Return (X, Y) of the center of cell containing provided text 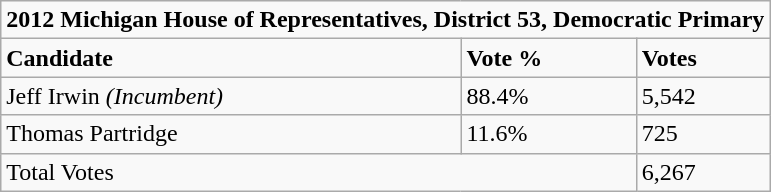
5,542 (703, 96)
Total Votes (318, 172)
Vote % (548, 58)
6,267 (703, 172)
88.4% (548, 96)
725 (703, 134)
Jeff Irwin (Incumbent) (231, 96)
2012 Michigan House of Representatives, District 53, Democratic Primary (386, 20)
Candidate (231, 58)
11.6% (548, 134)
Votes (703, 58)
Thomas Partridge (231, 134)
